Scan for the cell matching the given text and deliver its (x, y) coordinate at center. 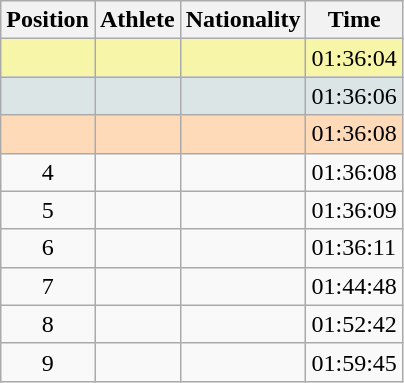
7 (48, 286)
9 (48, 362)
01:59:45 (354, 362)
Nationality (243, 20)
Position (48, 20)
4 (48, 172)
01:36:09 (354, 210)
Athlete (137, 20)
8 (48, 324)
5 (48, 210)
01:36:11 (354, 248)
01:36:06 (354, 96)
Time (354, 20)
6 (48, 248)
01:52:42 (354, 324)
01:44:48 (354, 286)
01:36:04 (354, 58)
